Locate the cell with the specified text and output its [x, y] center coordinate. 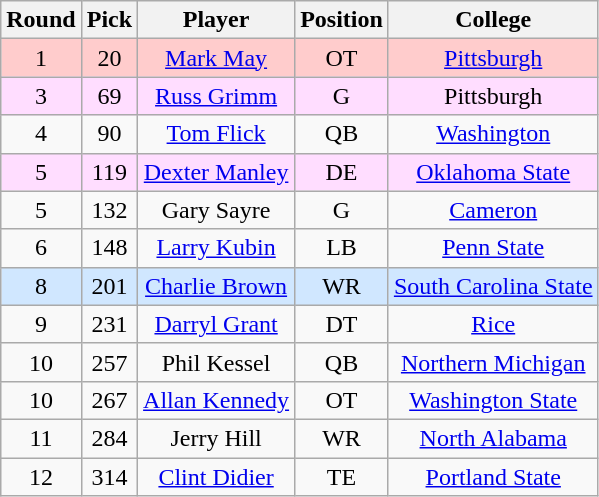
3 [41, 96]
LB [342, 248]
257 [109, 362]
201 [109, 286]
Oklahoma State [493, 172]
Allan Kennedy [216, 400]
Jerry Hill [216, 438]
College [493, 20]
Phil Kessel [216, 362]
148 [109, 248]
231 [109, 324]
Round [41, 20]
314 [109, 477]
20 [109, 58]
284 [109, 438]
90 [109, 134]
Tom Flick [216, 134]
Pick [109, 20]
267 [109, 400]
4 [41, 134]
Dexter Manley [216, 172]
DE [342, 172]
119 [109, 172]
DT [342, 324]
Rice [493, 324]
132 [109, 210]
Position [342, 20]
12 [41, 477]
Clint Didier [216, 477]
69 [109, 96]
Russ Grimm [216, 96]
Cameron [493, 210]
9 [41, 324]
1 [41, 58]
Portland State [493, 477]
Gary Sayre [216, 210]
8 [41, 286]
Larry Kubin [216, 248]
South Carolina State [493, 286]
Mark May [216, 58]
Penn State [493, 248]
Washington State [493, 400]
TE [342, 477]
Player [216, 20]
Charlie Brown [216, 286]
Darryl Grant [216, 324]
Northern Michigan [493, 362]
6 [41, 248]
Washington [493, 134]
North Alabama [493, 438]
11 [41, 438]
